Output the (x, y) coordinate of the center of the cell containing the given text.  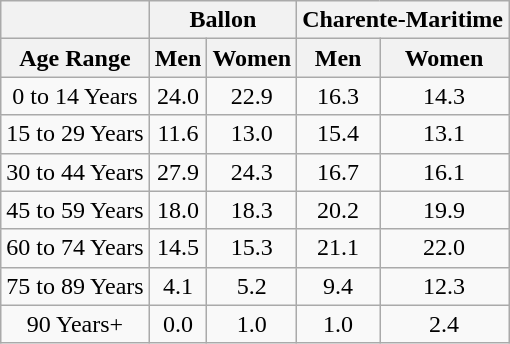
60 to 74 Years (75, 248)
12.3 (444, 286)
Ballon (222, 20)
15.4 (338, 134)
14.3 (444, 96)
0.0 (178, 324)
Charente-Maritime (403, 20)
24.3 (252, 172)
0 to 14 Years (75, 96)
16.3 (338, 96)
27.9 (178, 172)
16.1 (444, 172)
24.0 (178, 96)
5.2 (252, 286)
13.1 (444, 134)
14.5 (178, 248)
15 to 29 Years (75, 134)
20.2 (338, 210)
18.3 (252, 210)
18.0 (178, 210)
Age Range (75, 58)
13.0 (252, 134)
19.9 (444, 210)
2.4 (444, 324)
15.3 (252, 248)
30 to 44 Years (75, 172)
75 to 89 Years (75, 286)
90 Years+ (75, 324)
22.0 (444, 248)
21.1 (338, 248)
16.7 (338, 172)
22.9 (252, 96)
45 to 59 Years (75, 210)
11.6 (178, 134)
9.4 (338, 286)
4.1 (178, 286)
